Locate the cell with the specified text and output its (X, Y) center coordinate. 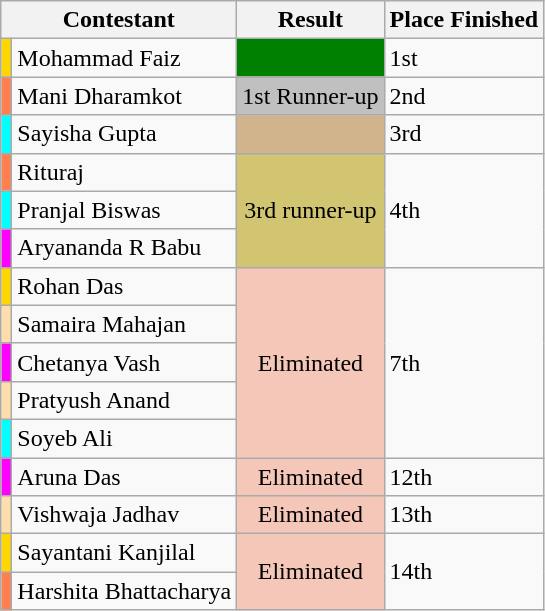
Aruna Das (124, 477)
1st (464, 58)
4th (464, 210)
Contestant (119, 20)
Rohan Das (124, 286)
Harshita Bhattacharya (124, 591)
Sayantani Kanjilal (124, 553)
14th (464, 572)
Vishwaja Jadhav (124, 515)
Result (310, 20)
3rd (464, 134)
Samaira Mahajan (124, 324)
Place Finished (464, 20)
Sayisha Gupta (124, 134)
Mani Dharamkot (124, 96)
13th (464, 515)
Soyeb Ali (124, 438)
3rd runner-up (310, 210)
7th (464, 362)
Aryananda R Babu (124, 248)
2nd (464, 96)
Mohammad Faiz (124, 58)
1st Runner-up (310, 96)
Chetanya Vash (124, 362)
Pranjal Biswas (124, 210)
12th (464, 477)
Rituraj (124, 172)
Pratyush Anand (124, 400)
